Identify which cell holds the provided text, then report its [X, Y] central coordinate. 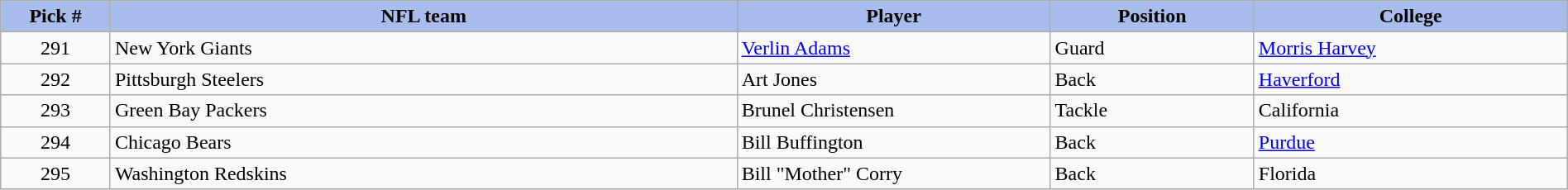
Florida [1411, 173]
NFL team [423, 17]
Verlin Adams [893, 48]
Bill Buffington [893, 142]
Haverford [1411, 79]
Bill "Mother" Corry [893, 173]
New York Giants [423, 48]
Brunel Christensen [893, 111]
Art Jones [893, 79]
Purdue [1411, 142]
College [1411, 17]
291 [56, 48]
293 [56, 111]
Pick # [56, 17]
Player [893, 17]
Washington Redskins [423, 173]
295 [56, 173]
California [1411, 111]
Position [1152, 17]
Guard [1152, 48]
292 [56, 79]
Green Bay Packers [423, 111]
Tackle [1152, 111]
294 [56, 142]
Pittsburgh Steelers [423, 79]
Morris Harvey [1411, 48]
Chicago Bears [423, 142]
